Pinpoint the cell where the given text exists, returning its [x, y] midpoint coordinate. 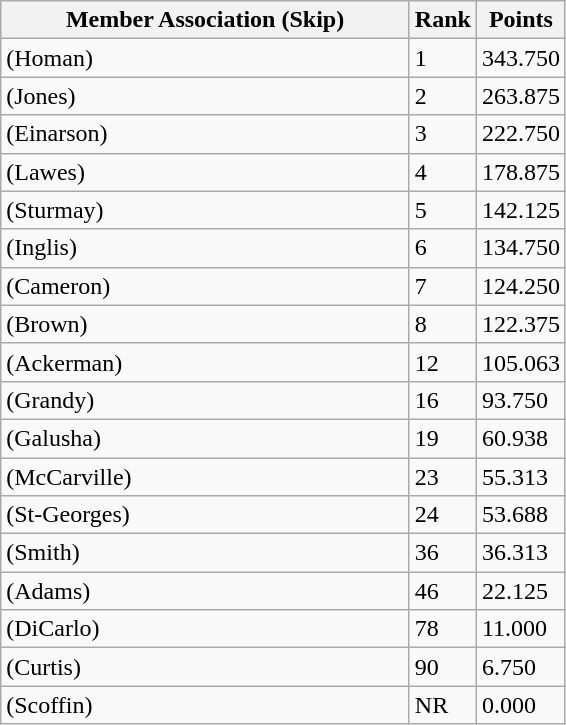
7 [442, 286]
(Scoffin) [206, 705]
122.375 [520, 324]
55.313 [520, 477]
Member Association (Skip) [206, 20]
142.125 [520, 210]
178.875 [520, 172]
11.000 [520, 629]
(Inglis) [206, 248]
(Grandy) [206, 400]
78 [442, 629]
(Ackerman) [206, 362]
Points [520, 20]
53.688 [520, 515]
(Galusha) [206, 438]
60.938 [520, 438]
(Jones) [206, 96]
3 [442, 134]
134.750 [520, 248]
105.063 [520, 362]
263.875 [520, 96]
4 [442, 172]
24 [442, 515]
16 [442, 400]
23 [442, 477]
(Smith) [206, 553]
46 [442, 591]
(Sturmay) [206, 210]
(DiCarlo) [206, 629]
0.000 [520, 705]
12 [442, 362]
6 [442, 248]
343.750 [520, 58]
36.313 [520, 553]
Rank [442, 20]
(Brown) [206, 324]
8 [442, 324]
(Cameron) [206, 286]
1 [442, 58]
36 [442, 553]
(Adams) [206, 591]
2 [442, 96]
NR [442, 705]
6.750 [520, 667]
(St-Georges) [206, 515]
(McCarville) [206, 477]
(Einarson) [206, 134]
(Homan) [206, 58]
90 [442, 667]
5 [442, 210]
(Curtis) [206, 667]
(Lawes) [206, 172]
19 [442, 438]
222.750 [520, 134]
124.250 [520, 286]
22.125 [520, 591]
93.750 [520, 400]
